Pinpoint the cell where the given text exists, returning its [X, Y] midpoint coordinate. 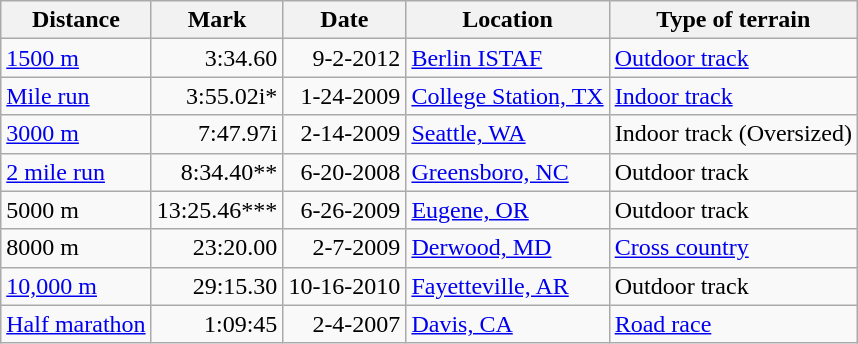
29:15.30 [217, 286]
2 mile run [76, 172]
Mark [217, 20]
1500 m [76, 58]
Indoor track [733, 96]
5000 m [76, 210]
Cross country [733, 248]
2-4-2007 [344, 324]
9-2-2012 [344, 58]
1:09:45 [217, 324]
2-7-2009 [344, 248]
6-26-2009 [344, 210]
Indoor track (Oversized) [733, 134]
Half marathon [76, 324]
6-20-2008 [344, 172]
Davis, CA [508, 324]
23:20.00 [217, 248]
Fayetteville, AR [508, 286]
10-16-2010 [344, 286]
Seattle, WA [508, 134]
3000 m [76, 134]
Road race [733, 324]
Mile run [76, 96]
College Station, TX [508, 96]
8000 m [76, 248]
3:55.02i* [217, 96]
Location [508, 20]
Eugene, OR [508, 210]
Berlin ISTAF [508, 58]
Distance [76, 20]
Derwood, MD [508, 248]
8:34.40** [217, 172]
7:47.97i [217, 134]
Date [344, 20]
10,000 m [76, 286]
Greensboro, NC [508, 172]
Type of terrain [733, 20]
13:25.46*** [217, 210]
2-14-2009 [344, 134]
3:34.60 [217, 58]
1-24-2009 [344, 96]
